Return (x, y) of the center of cell containing provided text 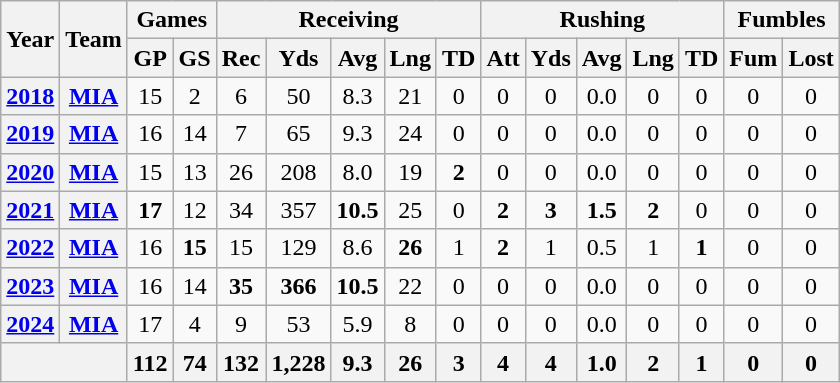
24 (410, 134)
50 (298, 96)
25 (410, 210)
Rushing (602, 20)
8 (410, 324)
1.5 (602, 210)
Team (94, 39)
366 (298, 286)
9 (241, 324)
2023 (30, 286)
132 (241, 362)
7 (241, 134)
8.0 (358, 172)
2022 (30, 248)
1.0 (602, 362)
Games (172, 20)
Receiving (348, 20)
2020 (30, 172)
Fum (754, 58)
Fumbles (782, 20)
65 (298, 134)
1,228 (298, 362)
12 (194, 210)
112 (150, 362)
35 (241, 286)
Year (30, 39)
34 (241, 210)
2019 (30, 134)
19 (410, 172)
8.6 (358, 248)
22 (410, 286)
357 (298, 210)
5.9 (358, 324)
74 (194, 362)
0.5 (602, 248)
21 (410, 96)
6 (241, 96)
2018 (30, 96)
53 (298, 324)
GS (194, 58)
13 (194, 172)
Lost (811, 58)
129 (298, 248)
Att (503, 58)
GP (150, 58)
208 (298, 172)
2021 (30, 210)
Rec (241, 58)
2024 (30, 324)
8.3 (358, 96)
